Return the [x, y] coordinate for the center point of the cell that contains the specified text.  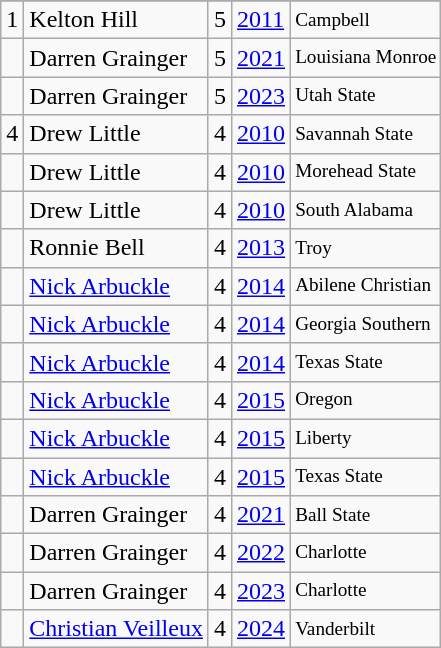
Georgia Southern [366, 324]
Troy [366, 248]
1 [12, 20]
South Alabama [366, 210]
Kelton Hill [116, 20]
2011 [260, 20]
Ronnie Bell [116, 248]
Savannah State [366, 134]
Campbell [366, 20]
Abilene Christian [366, 286]
2013 [260, 248]
2022 [260, 553]
2024 [260, 629]
Utah State [366, 96]
Oregon [366, 400]
Ball State [366, 515]
Liberty [366, 438]
Vanderbilt [366, 629]
Morehead State [366, 172]
Christian Veilleux [116, 629]
Louisiana Monroe [366, 58]
